Search for the cell housing the specified text and yield its (x, y) center coordinate. 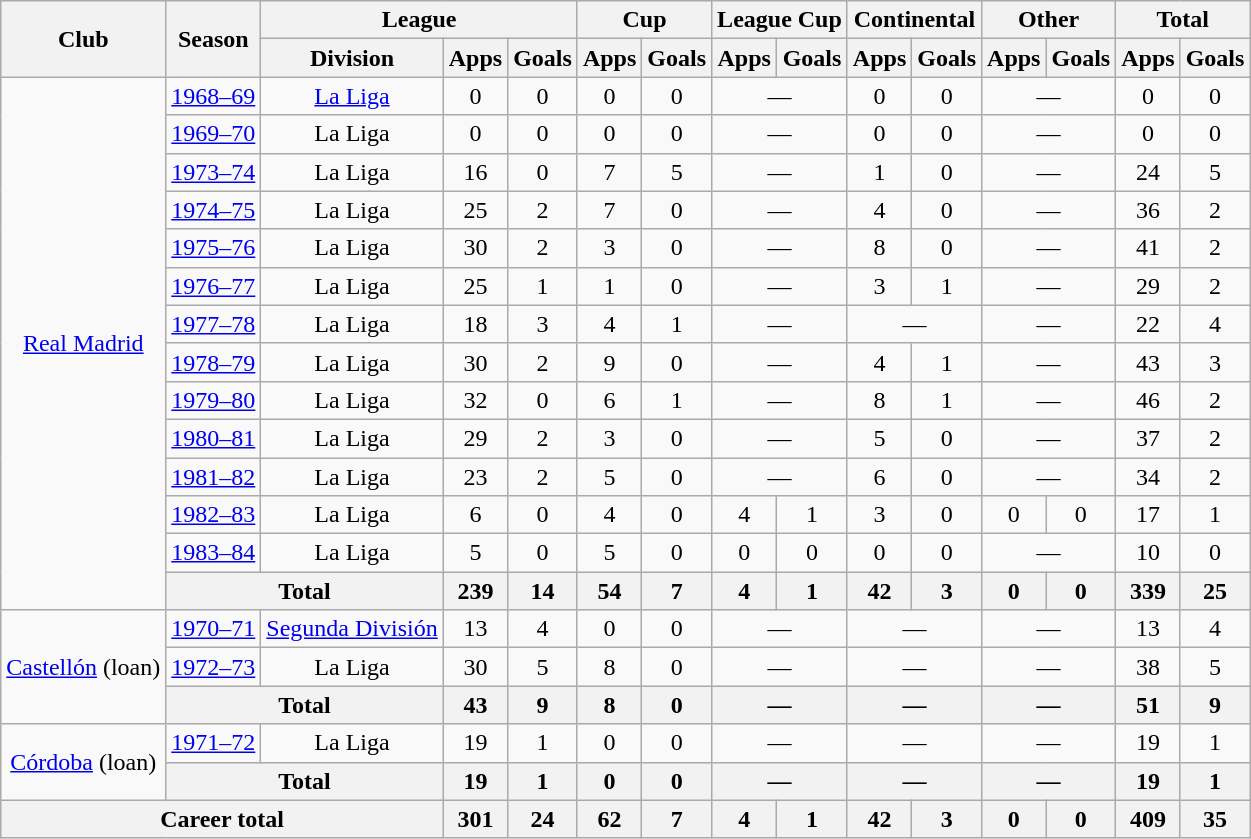
1974–75 (214, 210)
League Cup (780, 20)
Cup (644, 20)
Real Madrid (84, 344)
46 (1148, 400)
1970–71 (214, 629)
41 (1148, 248)
Season (214, 39)
32 (475, 400)
18 (475, 324)
23 (475, 477)
34 (1148, 477)
Division (352, 58)
38 (1148, 667)
22 (1148, 324)
239 (475, 591)
Segunda División (352, 629)
1969–70 (214, 134)
301 (475, 819)
54 (609, 591)
17 (1148, 515)
10 (1148, 553)
1968–69 (214, 96)
16 (475, 172)
51 (1148, 705)
1978–79 (214, 362)
1973–74 (214, 172)
1975–76 (214, 248)
35 (1215, 819)
1981–82 (214, 477)
37 (1148, 438)
Continental (914, 20)
409 (1148, 819)
1976–77 (214, 286)
1979–80 (214, 400)
Castellón (loan) (84, 667)
1972–73 (214, 667)
1977–78 (214, 324)
1971–72 (214, 743)
14 (543, 591)
1983–84 (214, 553)
Córdoba (loan) (84, 762)
1982–83 (214, 515)
Club (84, 39)
League (420, 20)
36 (1148, 210)
339 (1148, 591)
1980–81 (214, 438)
Career total (222, 819)
Other (1049, 20)
62 (609, 819)
